Capture the cell that displays the provided text and extract its [X, Y] central coordinate. 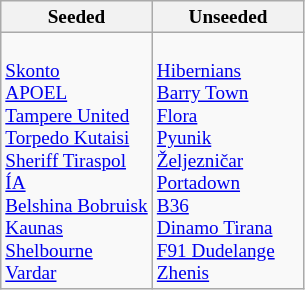
Hibernians Barry Town Flora Pyunik Željezničar Portadown B36 Dinamo Tirana F91 Dudelange Zhenis [228, 160]
Skonto APOEL Tampere United Torpedo Kutaisi Sheriff Tiraspol ÍA Belshina Bobruisk Kaunas Shelbourne Vardar [77, 160]
Unseeded [228, 17]
Seeded [77, 17]
